Identify which cell holds the provided text, then report its [X, Y] central coordinate. 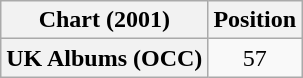
57 [255, 58]
Chart (2001) [104, 20]
Position [255, 20]
UK Albums (OCC) [104, 58]
